Extract the (x, y) coordinate from the center of the cell holding the provided text.  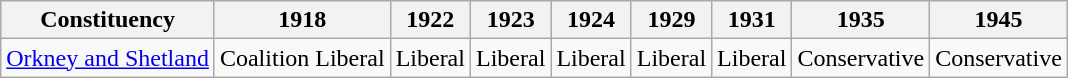
1929 (671, 20)
1922 (430, 20)
1918 (302, 20)
Constituency (108, 20)
Coalition Liberal (302, 58)
1945 (999, 20)
1935 (861, 20)
1923 (510, 20)
1924 (591, 20)
Orkney and Shetland (108, 58)
1931 (752, 20)
